Pinpoint the cell where the given text exists, returning its [x, y] midpoint coordinate. 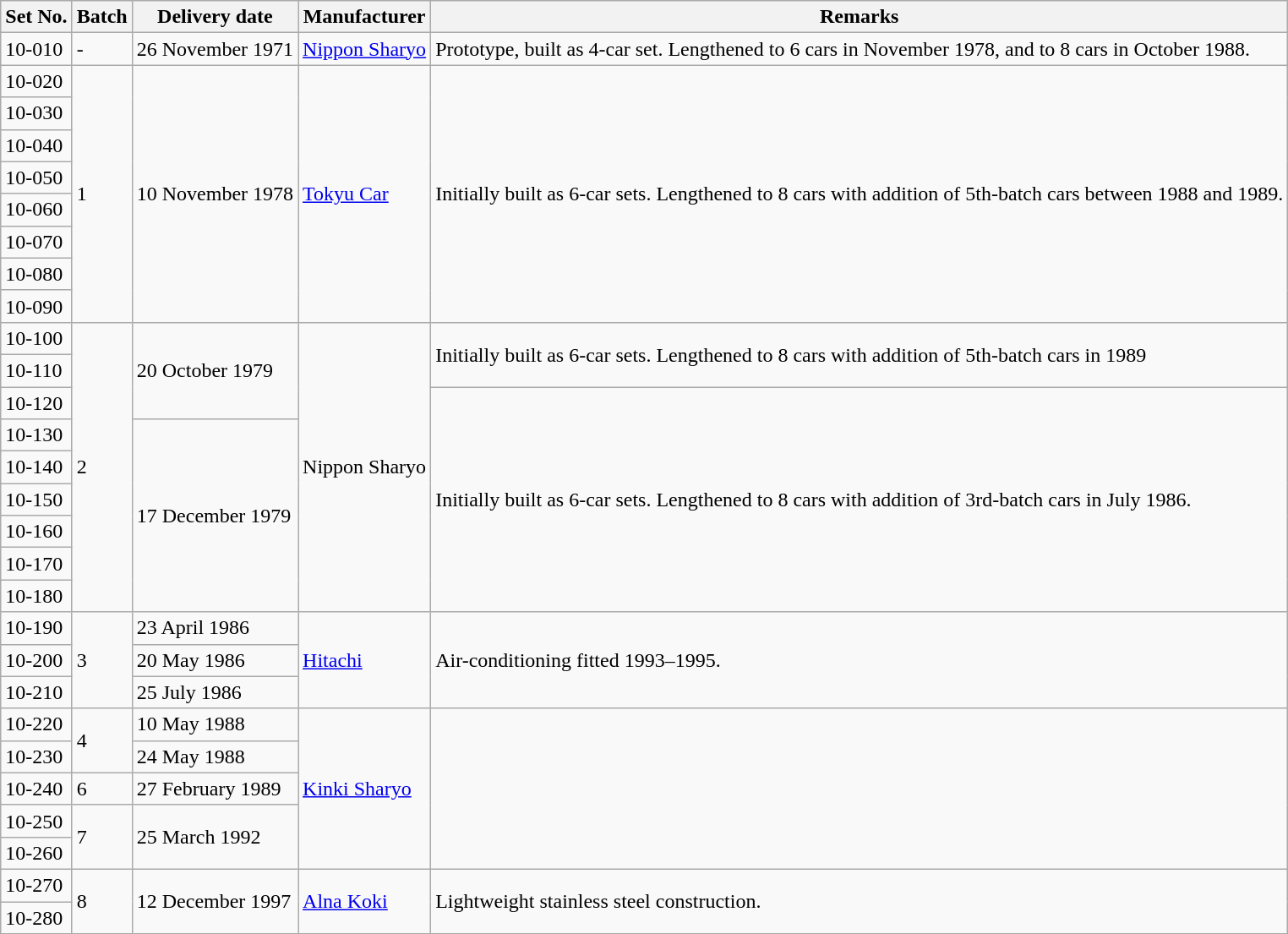
10-090 [36, 306]
Lightweight stainless steel construction. [860, 901]
10-080 [36, 274]
25 July 1986 [215, 692]
10-200 [36, 660]
10-170 [36, 564]
10 November 1978 [215, 194]
3 [101, 660]
10-190 [36, 628]
Tokyu Car [365, 194]
10-130 [36, 435]
Air-conditioning fitted 1993–1995. [860, 660]
12 December 1997 [215, 901]
25 March 1992 [215, 837]
20 October 1979 [215, 370]
8 [101, 901]
10-180 [36, 596]
10-240 [36, 789]
Prototype, built as 4-car set. Lengthened to 6 cars in November 1978, and to 8 cars in October 1988. [860, 49]
10-280 [36, 917]
6 [101, 789]
4 [101, 740]
10-020 [36, 81]
Remarks [860, 17]
10-250 [36, 821]
Alna Koki [365, 901]
23 April 1986 [215, 628]
10-120 [36, 403]
Initially built as 6-car sets. Lengthened to 8 cars with addition of 5th-batch cars in 1989 [860, 354]
Batch [101, 17]
10-160 [36, 532]
10-220 [36, 724]
10-150 [36, 500]
1 [101, 194]
17 December 1979 [215, 516]
10-110 [36, 370]
Delivery date [215, 17]
24 May 1988 [215, 756]
20 May 1986 [215, 660]
27 February 1989 [215, 789]
- [101, 49]
Kinki Sharyo [365, 789]
Manufacturer [365, 17]
10-140 [36, 467]
10-060 [36, 210]
10-230 [36, 756]
10 May 1988 [215, 724]
Initially built as 6-car sets. Lengthened to 8 cars with addition of 5th-batch cars between 1988 and 1989. [860, 194]
10-270 [36, 885]
10-210 [36, 692]
10-100 [36, 338]
10-030 [36, 113]
10-040 [36, 145]
10-260 [36, 853]
10-070 [36, 242]
Initially built as 6-car sets. Lengthened to 8 cars with addition of 3rd-batch cars in July 1986. [860, 500]
2 [101, 467]
10-010 [36, 49]
10-050 [36, 178]
26 November 1971 [215, 49]
Hitachi [365, 660]
7 [101, 837]
Set No. [36, 17]
